Detect which cell encompasses the target text, then output its (X, Y) center coordinate. 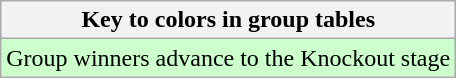
Group winners advance to the Knockout stage (228, 58)
Key to colors in group tables (228, 20)
